Return (X, Y) of the center of cell containing provided text 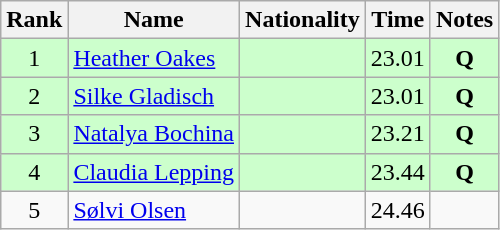
Claudia Lepping (154, 172)
4 (34, 172)
23.44 (398, 172)
Time (398, 20)
24.46 (398, 210)
5 (34, 210)
Silke Gladisch (154, 96)
Natalya Bochina (154, 134)
Heather Oakes (154, 58)
Name (154, 20)
Rank (34, 20)
Sølvi Olsen (154, 210)
Nationality (303, 20)
2 (34, 96)
23.21 (398, 134)
Notes (464, 20)
3 (34, 134)
1 (34, 58)
